Extract the (X, Y) coordinate from the center of the cell holding the provided text.  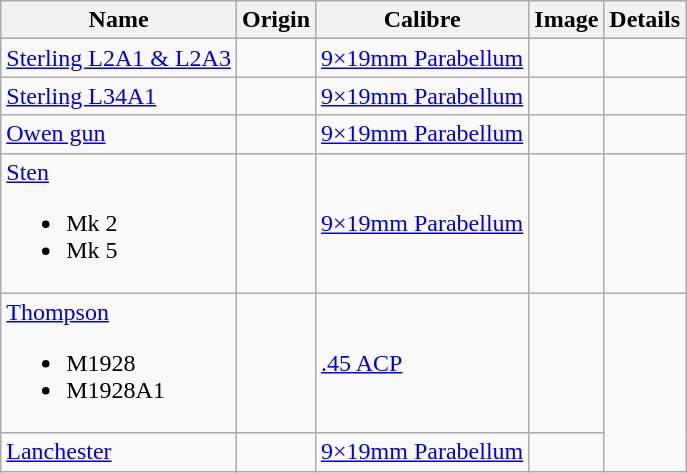
Image (566, 20)
Owen gun (119, 134)
Calibre (422, 20)
Lanchester (119, 452)
Details (645, 20)
Name (119, 20)
StenMk 2Mk 5 (119, 223)
Sterling L2A1 & L2A3 (119, 58)
.45 ACP (422, 363)
ThompsonM1928M1928A1 (119, 363)
Origin (276, 20)
Sterling L34A1 (119, 96)
